Capture the cell that displays the provided text and extract its (X, Y) central coordinate. 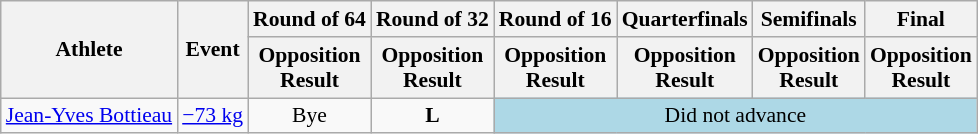
Semifinals (809, 19)
Round of 16 (556, 19)
−73 kg (212, 116)
Round of 64 (310, 19)
Jean-Yves Bottieau (89, 116)
Event (212, 50)
Quarterfinals (685, 19)
Bye (310, 116)
Round of 32 (432, 19)
L (432, 116)
Did not advance (736, 116)
Athlete (89, 50)
Final (921, 19)
